Provide the [X, Y] coordinate of the cell's center where the given text is located.  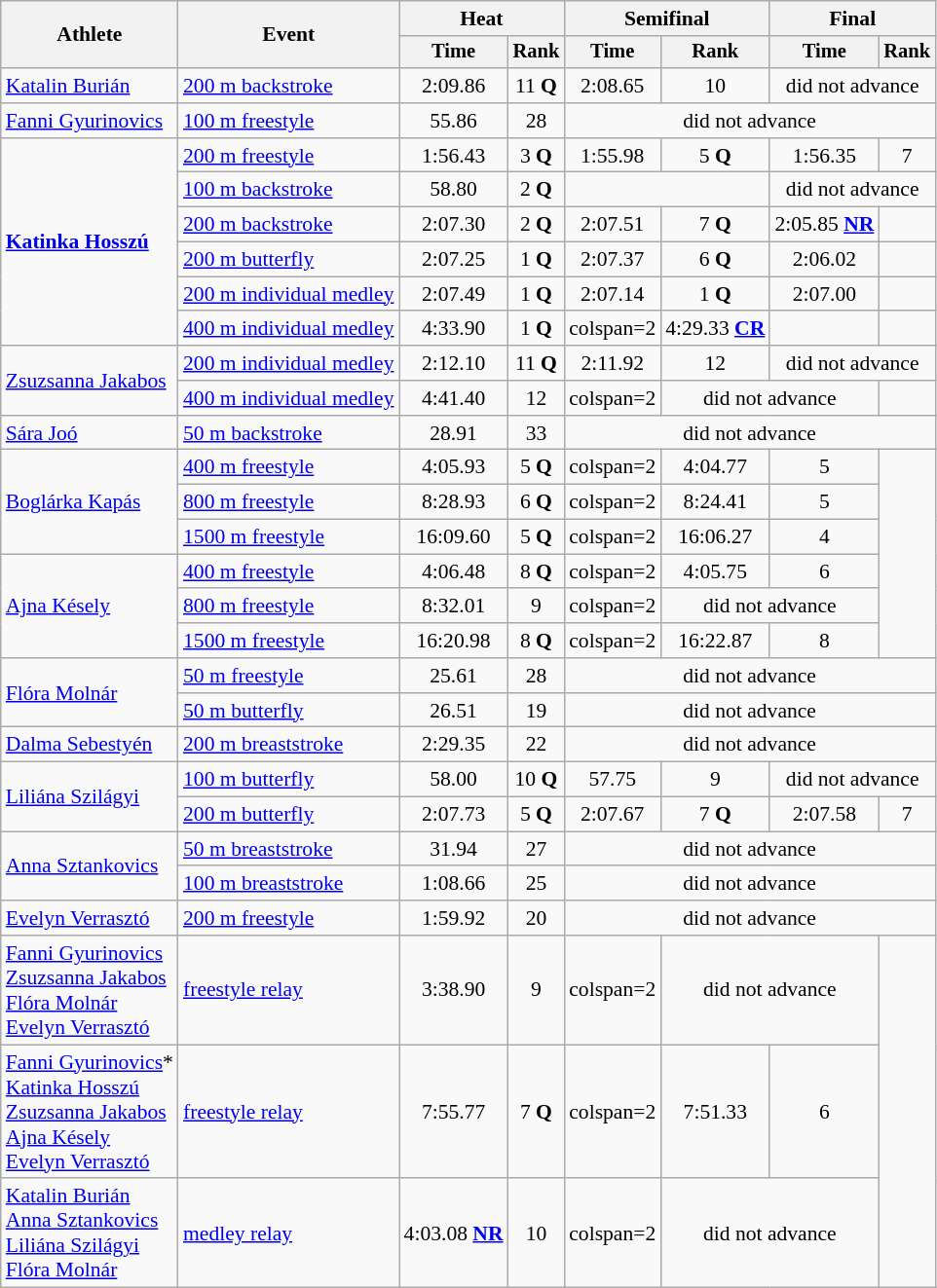
3:38.90 [454, 990]
2:29.35 [454, 745]
Fanni Gyurinovics [90, 121]
1:59.92 [454, 918]
Athlete [90, 35]
28.91 [454, 433]
58.80 [454, 190]
7:51.33 [715, 1112]
2:07.14 [612, 294]
8:28.93 [454, 502]
50 m backstroke [288, 433]
16:09.60 [454, 537]
100 m backstroke [288, 190]
26.51 [454, 711]
Heat [482, 18]
Boglárka Kapás [90, 502]
8 [824, 641]
Sára Joó [90, 433]
2:12.10 [454, 363]
Fanni Gyurinovics*Katinka HosszúZsuzsanna JakabosAjna KéselyEvelyn Verrasztó [90, 1112]
2:08.65 [612, 86]
50 m breaststroke [288, 849]
3 Q [537, 156]
100 m breaststroke [288, 884]
Liliána Szilágyi [90, 796]
2:05.85 NR [824, 225]
4:04.77 [715, 467]
4:03.08 NR [454, 1233]
31.94 [454, 849]
4:06.48 [454, 571]
50 m butterfly [288, 711]
2:06.02 [824, 260]
4:05.93 [454, 467]
25 [537, 884]
57.75 [612, 780]
200 m breaststroke [288, 745]
1:55.98 [612, 156]
Dalma Sebestyén [90, 745]
22 [537, 745]
Evelyn Verrasztó [90, 918]
2:07.30 [454, 225]
1:08.66 [454, 884]
Event [288, 35]
2:07.51 [612, 225]
19 [537, 711]
2:07.49 [454, 294]
1:56.35 [824, 156]
10 Q [537, 780]
58.00 [454, 780]
Katalin BuriánAnna SztankovicsLiliána SzilágyiFlóra Molnár [90, 1233]
4:41.40 [454, 398]
4:29.33 CR [715, 329]
4 [824, 537]
8:24.41 [715, 502]
Ajna Késely [90, 606]
16:20.98 [454, 641]
100 m butterfly [288, 780]
Katinka Hosszú [90, 242]
medley relay [288, 1233]
2:07.67 [612, 815]
55.86 [454, 121]
Zsuzsanna Jakabos [90, 380]
25.61 [454, 676]
1:56.43 [454, 156]
2:07.58 [824, 815]
Final [852, 18]
100 m freestyle [288, 121]
4:33.90 [454, 329]
2:07.00 [824, 294]
20 [537, 918]
Flóra Molnár [90, 693]
27 [537, 849]
2:07.73 [454, 815]
Semifinal [666, 18]
2:07.37 [612, 260]
33 [537, 433]
16:22.87 [715, 641]
Fanni GyurinovicsZsuzsanna JakabosFlóra MolnárEvelyn Verrasztó [90, 990]
2:09.86 [454, 86]
Anna Sztankovics [90, 866]
16:06.27 [715, 537]
50 m freestyle [288, 676]
2:11.92 [612, 363]
Katalin Burián [90, 86]
4:05.75 [715, 571]
7:55.77 [454, 1112]
2:07.25 [454, 260]
8:32.01 [454, 607]
